Identify which cell holds the provided text, then report its (x, y) central coordinate. 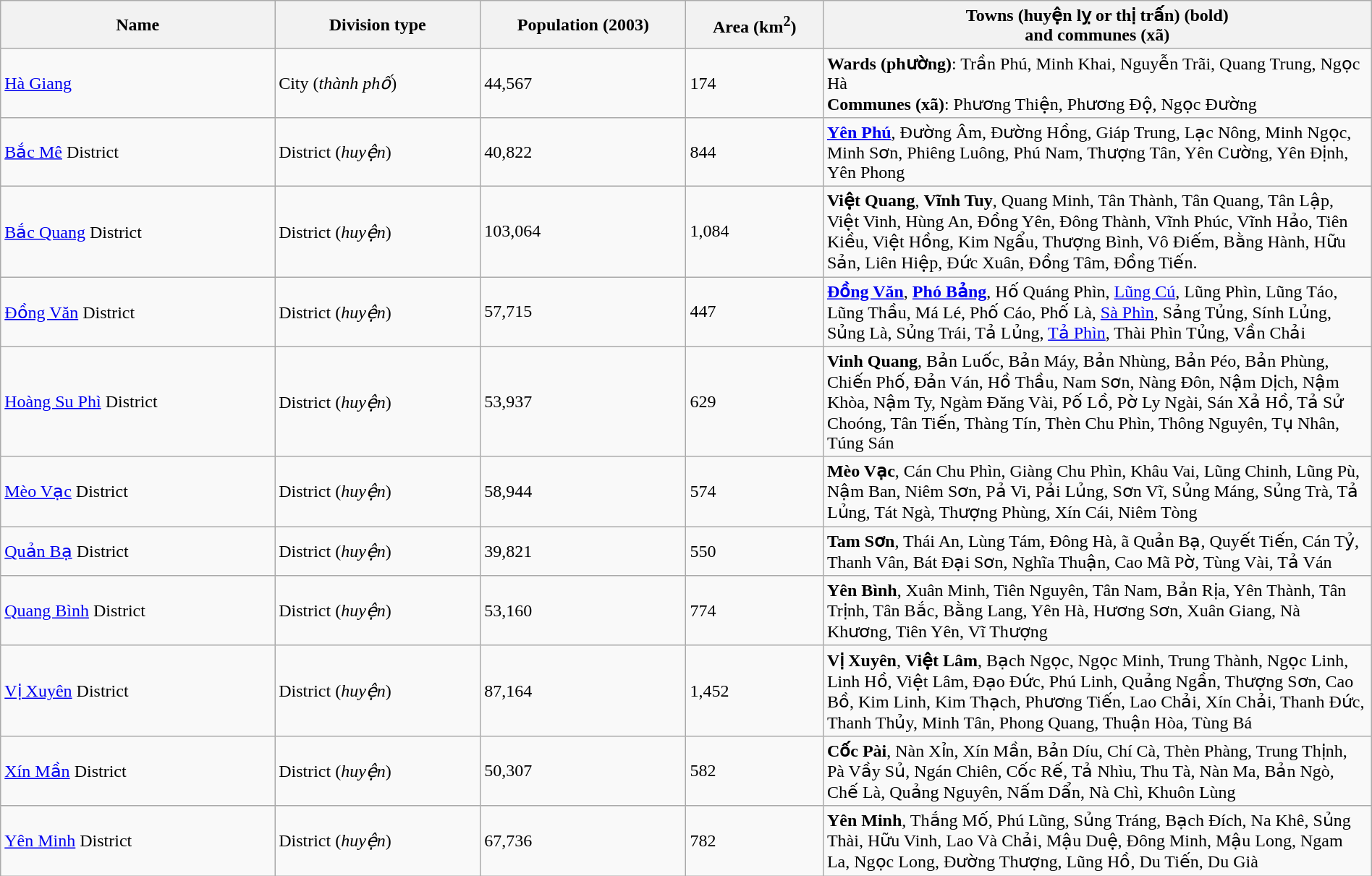
Name (137, 25)
Bắc Quang District (137, 231)
Quang Bình District (137, 611)
53,937 (583, 401)
87,164 (583, 690)
57,715 (583, 311)
Area (km2) (754, 25)
844 (754, 152)
447 (754, 311)
67,736 (583, 841)
774 (754, 611)
1,452 (754, 690)
Yên Phú, Đường Âm, Đường Hồng, Giáp Trung, Lạc Nông, Minh Ngọc, Minh Sơn, Phiêng Luông, Phú Nam, Thượng Tân, Yên Cường, Yên Định, Yên Phong (1097, 152)
53,160 (583, 611)
Hà Giang (137, 82)
39,821 (583, 551)
103,064 (583, 231)
629 (754, 401)
58,944 (583, 492)
Mèo Vạc District (137, 492)
40,822 (583, 152)
Division type (378, 25)
City (thành phố) (378, 82)
Hoàng Su Phì District (137, 401)
Đồng Văn District (137, 311)
44,567 (583, 82)
1,084 (754, 231)
782 (754, 841)
582 (754, 771)
Wards (phường): Trần Phú, Minh Khai, Nguyễn Trãi, Quang Trung, Ngọc HàCommunes (xã): Phương Thiện, Phương Độ, Ngọc Đường (1097, 82)
Tam Sơn, Thái An, Lùng Tám, Đông Hà, ã Quản Bạ, Quyết Tiến, Cán Tỷ, Thanh Vân, Bát Đại Sơn, Nghĩa Thuận, Cao Mã Pờ, Tùng Vài, Tả Ván (1097, 551)
Quản Bạ District (137, 551)
50,307 (583, 771)
Vị Xuyên District (137, 690)
550 (754, 551)
574 (754, 492)
174 (754, 82)
Yên Minh District (137, 841)
Xín Mần District (137, 771)
Towns (huyện lỵ or thị trấn) (bold)and communes (xã) (1097, 25)
Bắc Mê District (137, 152)
Population (2003) (583, 25)
